Capture the cell that displays the provided text and extract its [X, Y] central coordinate. 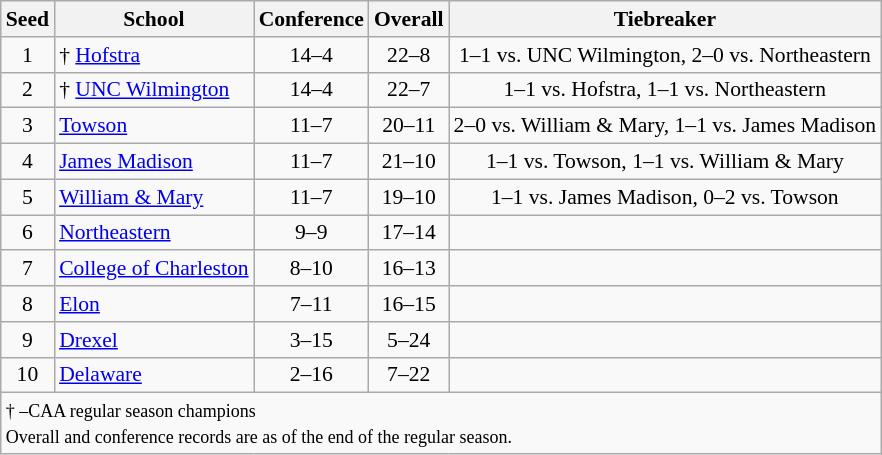
17–14 [409, 233]
† –CAA regular season championsOverall and conference records are as of the end of the regular season. [441, 424]
7 [28, 269]
1–1 vs. James Madison, 0–2 vs. Towson [666, 197]
1 [28, 55]
5–24 [409, 340]
3 [28, 126]
Towson [154, 126]
16–13 [409, 269]
1–1 vs. UNC Wilmington, 2–0 vs. Northeastern [666, 55]
Northeastern [154, 233]
2–16 [312, 375]
† Hofstra [154, 55]
School [154, 19]
William & Mary [154, 197]
Conference [312, 19]
James Madison [154, 162]
Overall [409, 19]
Drexel [154, 340]
9 [28, 340]
5 [28, 197]
20–11 [409, 126]
4 [28, 162]
† UNC Wilmington [154, 90]
16–15 [409, 304]
21–10 [409, 162]
9–9 [312, 233]
Elon [154, 304]
7–11 [312, 304]
1–1 vs. Hofstra, 1–1 vs. Northeastern [666, 90]
Tiebreaker [666, 19]
2–0 vs. William & Mary, 1–1 vs. James Madison [666, 126]
Seed [28, 19]
8 [28, 304]
8–10 [312, 269]
6 [28, 233]
10 [28, 375]
7–22 [409, 375]
19–10 [409, 197]
College of Charleston [154, 269]
1–1 vs. Towson, 1–1 vs. William & Mary [666, 162]
Delaware [154, 375]
22–7 [409, 90]
3–15 [312, 340]
2 [28, 90]
22–8 [409, 55]
